Return the [x, y] coordinate for the center point of the cell that contains the specified text.  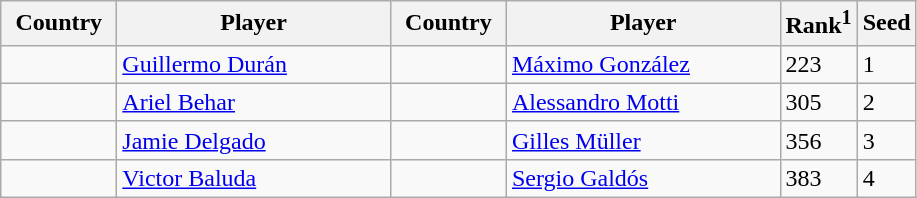
383 [818, 178]
223 [818, 64]
Seed [886, 24]
1 [886, 64]
Jamie Delgado [254, 140]
Rank1 [818, 24]
Sergio Galdós [643, 178]
Ariel Behar [254, 102]
305 [818, 102]
4 [886, 178]
Gilles Müller [643, 140]
Victor Baluda [254, 178]
356 [818, 140]
3 [886, 140]
Guillermo Durán [254, 64]
Máximo González [643, 64]
Alessandro Motti [643, 102]
2 [886, 102]
